Locate the cell with the specified text and output its (X, Y) center coordinate. 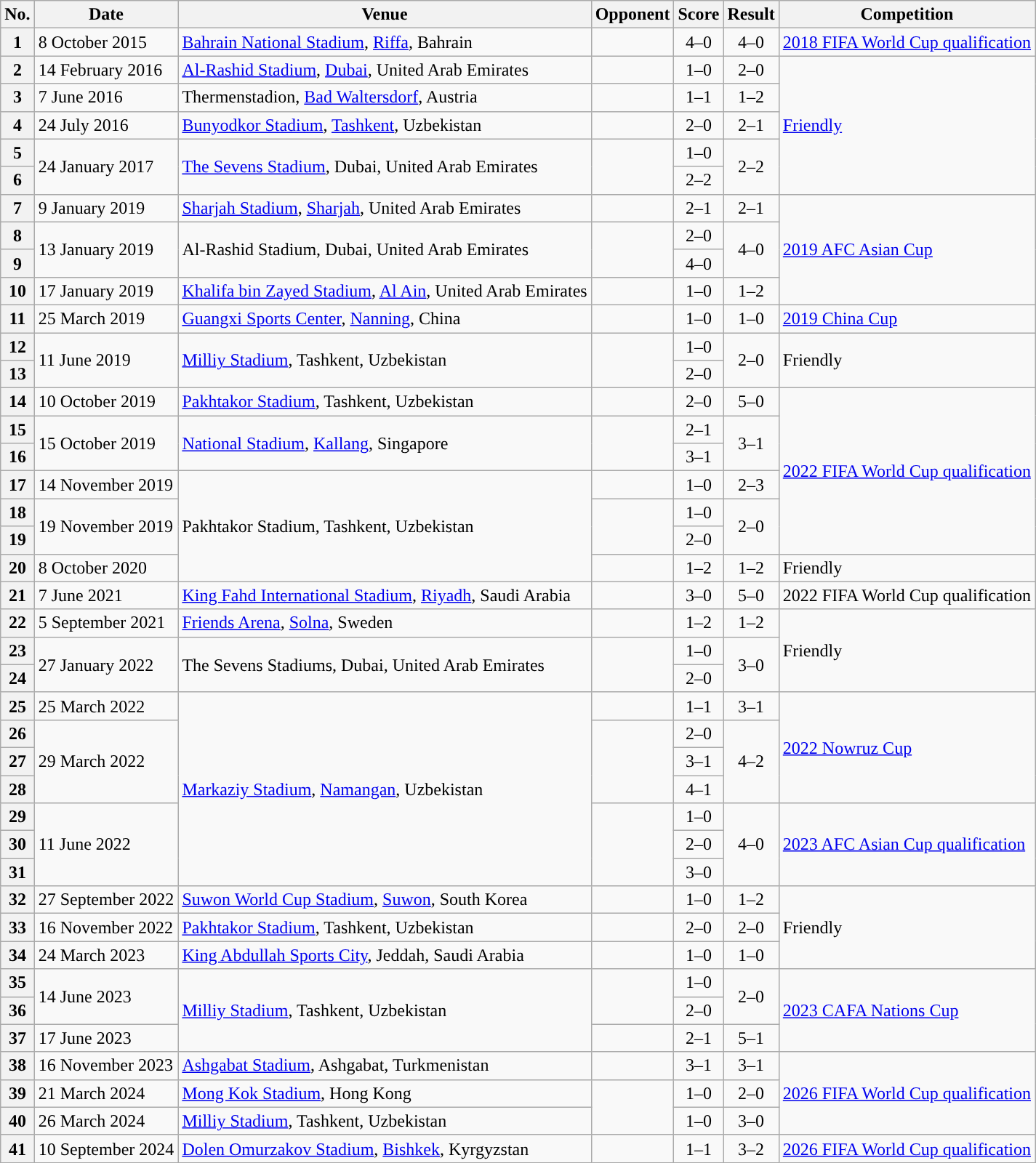
34 (17, 955)
23 (17, 651)
Venue (385, 15)
Competition (907, 15)
16 November 2023 (106, 1066)
10 October 2019 (106, 402)
16 (17, 457)
24 January 2017 (106, 166)
Mong Kok Stadium, Hong Kong (385, 1093)
4–2 (751, 761)
14 June 2023 (106, 997)
22 (17, 623)
National Stadium, Kallang, Singapore (385, 443)
The Sevens Stadium, Dubai, United Arab Emirates (385, 166)
No. (17, 15)
25 March 2019 (106, 318)
Score (699, 15)
26 (17, 733)
The Sevens Stadiums, Dubai, United Arab Emirates (385, 664)
Date (106, 15)
21 (17, 595)
8 October 2020 (106, 568)
12 (17, 347)
15 October 2019 (106, 443)
24 July 2016 (106, 125)
Bahrain National Stadium, Riffa, Bahrain (385, 42)
29 (17, 817)
36 (17, 1010)
13 (17, 374)
Opponent (633, 15)
26 March 2024 (106, 1121)
Friends Arena, Solna, Sweden (385, 623)
38 (17, 1066)
10 September 2024 (106, 1148)
2018 FIFA World Cup qualification (907, 42)
4–1 (699, 789)
Result (751, 15)
27 January 2022 (106, 664)
16 November 2022 (106, 927)
32 (17, 900)
Thermenstadion, Bad Waltersdorf, Austria (385, 97)
8 October 2015 (106, 42)
3–2 (751, 1148)
7 (17, 208)
21 March 2024 (106, 1093)
1 (17, 42)
Bunyodkor Stadium, Tashkent, Uzbekistan (385, 125)
Ashgabat Stadium, Ashgabat, Turkmenistan (385, 1066)
19 November 2019 (106, 526)
39 (17, 1093)
2023 AFC Asian Cup qualification (907, 845)
3 (17, 97)
25 (17, 706)
10 (17, 291)
17 (17, 485)
5 (17, 153)
11 (17, 318)
20 (17, 568)
2–3 (751, 485)
7 June 2021 (106, 595)
9 January 2019 (106, 208)
9 (17, 263)
24 (17, 678)
29 March 2022 (106, 761)
14 February 2016 (106, 70)
19 (17, 540)
14 November 2019 (106, 485)
Guangxi Sports Center, Nanning, China (385, 318)
King Abdullah Sports City, Jeddah, Saudi Arabia (385, 955)
41 (17, 1148)
27 September 2022 (106, 900)
2019 China Cup (907, 318)
28 (17, 789)
2022 Nowruz Cup (907, 747)
37 (17, 1038)
Markaziy Stadium, Namangan, Uzbekistan (385, 789)
6 (17, 180)
2023 CAFA Nations Cup (907, 1010)
17 January 2019 (106, 291)
11 June 2019 (106, 361)
5 September 2021 (106, 623)
27 (17, 761)
Khalifa bin Zayed Stadium, Al Ain, United Arab Emirates (385, 291)
33 (17, 927)
11 June 2022 (106, 845)
13 January 2019 (106, 249)
18 (17, 512)
40 (17, 1121)
30 (17, 845)
17 June 2023 (106, 1038)
Sharjah Stadium, Sharjah, United Arab Emirates (385, 208)
35 (17, 983)
15 (17, 430)
7 June 2016 (106, 97)
31 (17, 872)
2 (17, 70)
25 March 2022 (106, 706)
4 (17, 125)
8 (17, 236)
5–1 (751, 1038)
Dolen Omurzakov Stadium, Bishkek, Kyrgyzstan (385, 1148)
Suwon World Cup Stadium, Suwon, South Korea (385, 900)
24 March 2023 (106, 955)
King Fahd International Stadium, Riyadh, Saudi Arabia (385, 595)
2019 AFC Asian Cup (907, 249)
14 (17, 402)
